Determine the (x, y) coordinate at the center of the cell enclosing the given text.  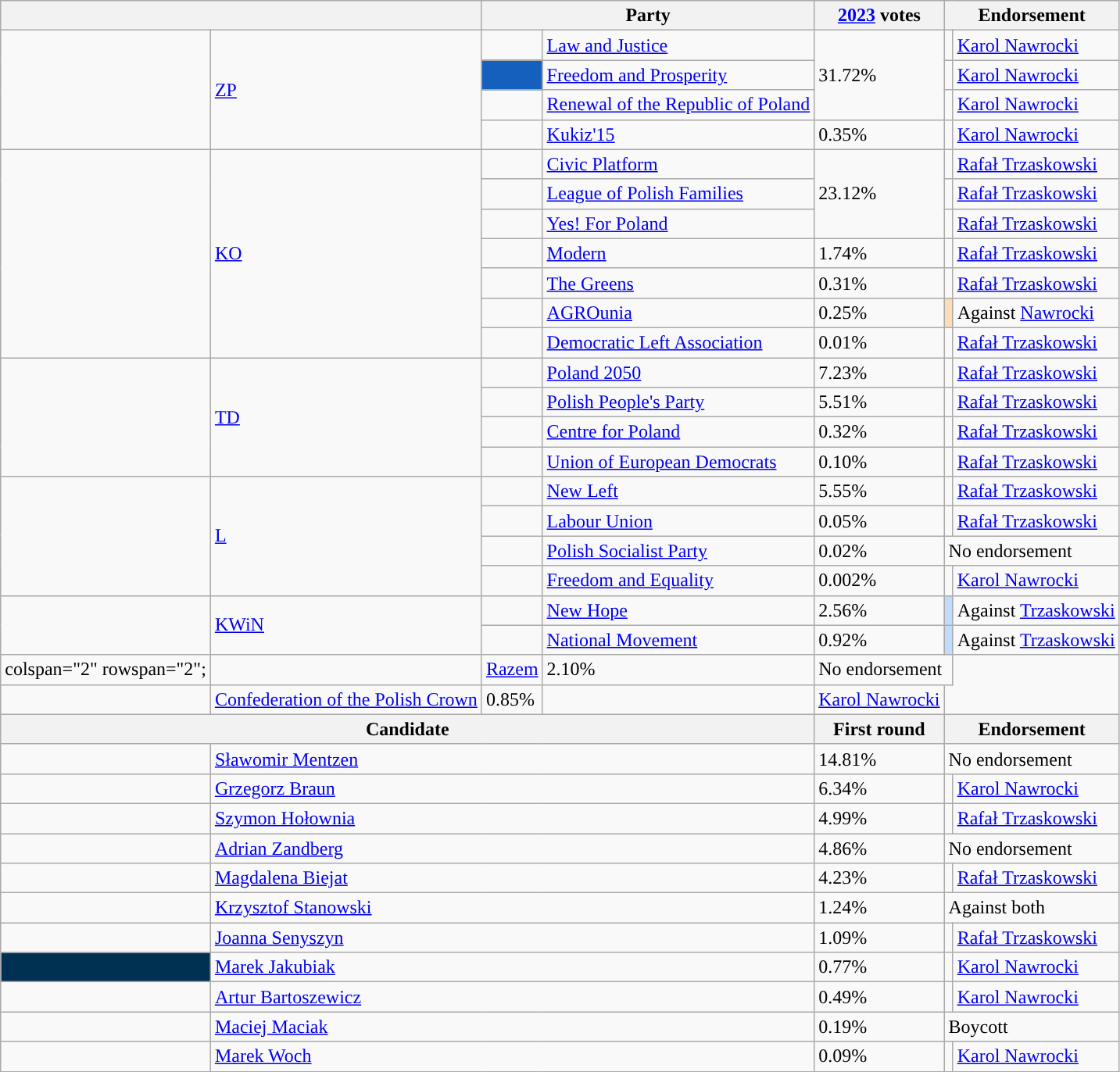
0.01% (879, 342)
Union of European Democrats (678, 462)
0.02% (879, 551)
Marek Jakubiak (512, 967)
New Left (678, 491)
Freedom and Equality (678, 581)
TD (345, 417)
1.74% (879, 253)
Szymon Hołownia (512, 818)
Renewal of the Republic of Poland (678, 105)
New Hope (678, 610)
14.81% (879, 759)
5.51% (879, 402)
4.86% (879, 848)
AGROunia (678, 313)
0.85% (512, 699)
6.34% (879, 788)
Modern (678, 253)
colspan="2" rowspan="2"; (106, 670)
2023 votes (879, 16)
0.10% (879, 462)
League of Polish Families (678, 194)
0.31% (879, 283)
7.23% (879, 373)
2.10% (678, 670)
L (345, 536)
ZP (345, 90)
Law and Justice (678, 45)
2.56% (879, 610)
KWiN (345, 625)
0.25% (879, 313)
KO (345, 253)
0.09% (879, 1056)
Poland 2050 (678, 373)
0.05% (879, 521)
Maciej Maciak (512, 1027)
5.55% (879, 491)
Labour Union (678, 521)
4.99% (879, 818)
First round (879, 729)
Freedom and Prosperity (678, 75)
31.72% (879, 75)
0.19% (879, 1027)
0.32% (879, 432)
Adrian Zandberg (512, 848)
Polish Socialist Party (678, 551)
Boycott (1032, 1027)
Party (647, 16)
Confederation of the Polish Crown (345, 699)
0.002% (879, 581)
23.12% (879, 194)
Yes! For Poland (678, 223)
Marek Woch (512, 1056)
Krzysztof Stanowski (512, 908)
Artur Bartoszewicz (512, 997)
4.23% (879, 878)
0.35% (879, 134)
Against both (1032, 908)
Candidate (408, 729)
Grzegorz Braun (512, 788)
Razem (512, 670)
Joanna Senyszyn (512, 938)
1.24% (879, 908)
Polish People's Party (678, 402)
0.77% (879, 967)
Civic Platform (678, 164)
Against Nawrocki (1036, 313)
0.92% (879, 640)
Kukiz'15 (678, 134)
1.09% (879, 938)
National Movement (678, 640)
0.49% (879, 997)
Magdalena Biejat (512, 878)
Democratic Left Association (678, 342)
The Greens (678, 283)
Sławomir Mentzen (512, 759)
Centre for Poland (678, 432)
